Identify which cell holds the provided text, then report its [x, y] central coordinate. 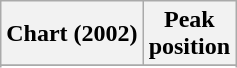
Peakposition [189, 34]
Chart (2002) [72, 34]
